Output the (X, Y) coordinate of the center of the cell containing the given text.  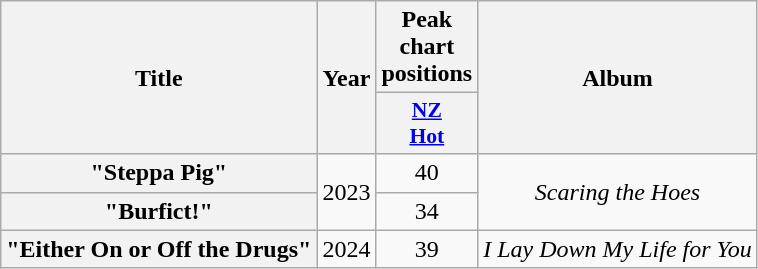
"Burfict!" (159, 211)
Peak chart positions (427, 47)
40 (427, 173)
34 (427, 211)
39 (427, 249)
Year (346, 78)
NZHot (427, 124)
Scaring the Hoes (618, 192)
2024 (346, 249)
Album (618, 78)
I Lay Down My Life for You (618, 249)
"Steppa Pig" (159, 173)
2023 (346, 192)
Title (159, 78)
"Either On or Off the Drugs" (159, 249)
